Find where the given text appears and provide that cell's center as [x, y] coordinate. 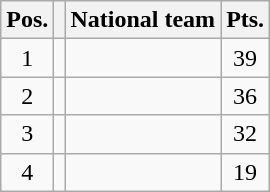
19 [246, 172]
National team [143, 20]
3 [28, 134]
36 [246, 96]
39 [246, 58]
32 [246, 134]
4 [28, 172]
1 [28, 58]
Pos. [28, 20]
Pts. [246, 20]
2 [28, 96]
